Return the (x, y) coordinate for the center point of the cell that contains the specified text.  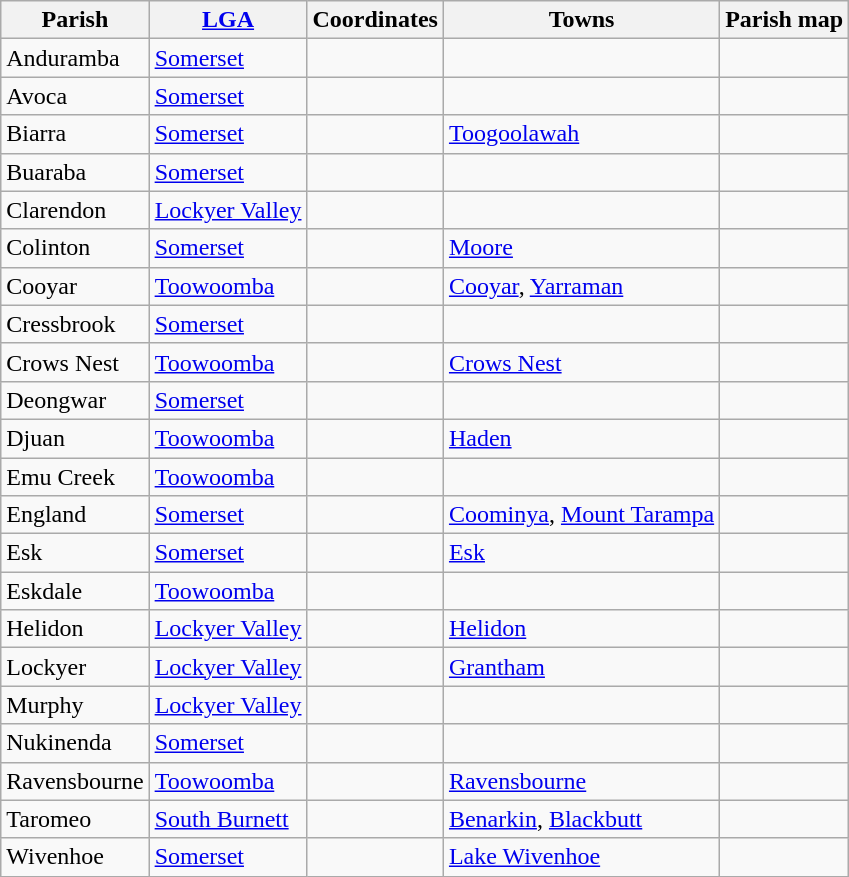
Buaraba (75, 172)
Parish (75, 20)
Cooyar (75, 286)
Deongwar (75, 400)
Coordinates (375, 20)
Haden (581, 438)
England (75, 515)
Clarendon (75, 210)
Grantham (581, 667)
Towns (581, 20)
Biarra (75, 134)
Cooyar, Yarraman (581, 286)
Emu Creek (75, 477)
Toogoolawah (581, 134)
Avoca (75, 96)
Murphy (75, 705)
Lockyer (75, 667)
Parish map (784, 20)
Taromeo (75, 819)
Anduramba (75, 58)
LGA (228, 20)
Djuan (75, 438)
Coominya, Mount Tarampa (581, 515)
Wivenhoe (75, 857)
Colinton (75, 248)
Moore (581, 248)
Cressbrook (75, 324)
South Burnett (228, 819)
Nukinenda (75, 743)
Eskdale (75, 591)
Lake Wivenhoe (581, 857)
Benarkin, Blackbutt (581, 819)
